Identify which cell holds the provided text, then report its [X, Y] central coordinate. 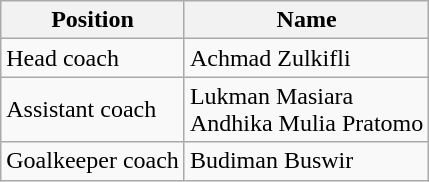
Goalkeeper coach [93, 161]
Assistant coach [93, 110]
Position [93, 20]
Budiman Buswir [306, 161]
Head coach [93, 58]
Name [306, 20]
Achmad Zulkifli [306, 58]
Lukman Masiara Andhika Mulia Pratomo [306, 110]
